Detect which cell encompasses the target text, then output its [X, Y] center coordinate. 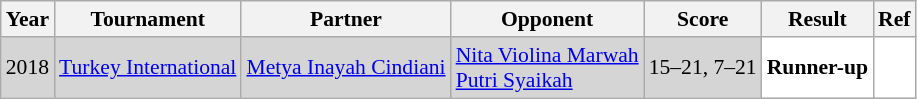
Result [818, 19]
15–21, 7–21 [703, 68]
Metya Inayah Cindiani [346, 68]
Turkey International [148, 68]
Tournament [148, 19]
Runner-up [818, 68]
Ref [894, 19]
Score [703, 19]
Opponent [548, 19]
Year [28, 19]
Nita Violina Marwah Putri Syaikah [548, 68]
Partner [346, 19]
2018 [28, 68]
